Determine the [X, Y] coordinate at the center of the cell enclosing the given text.  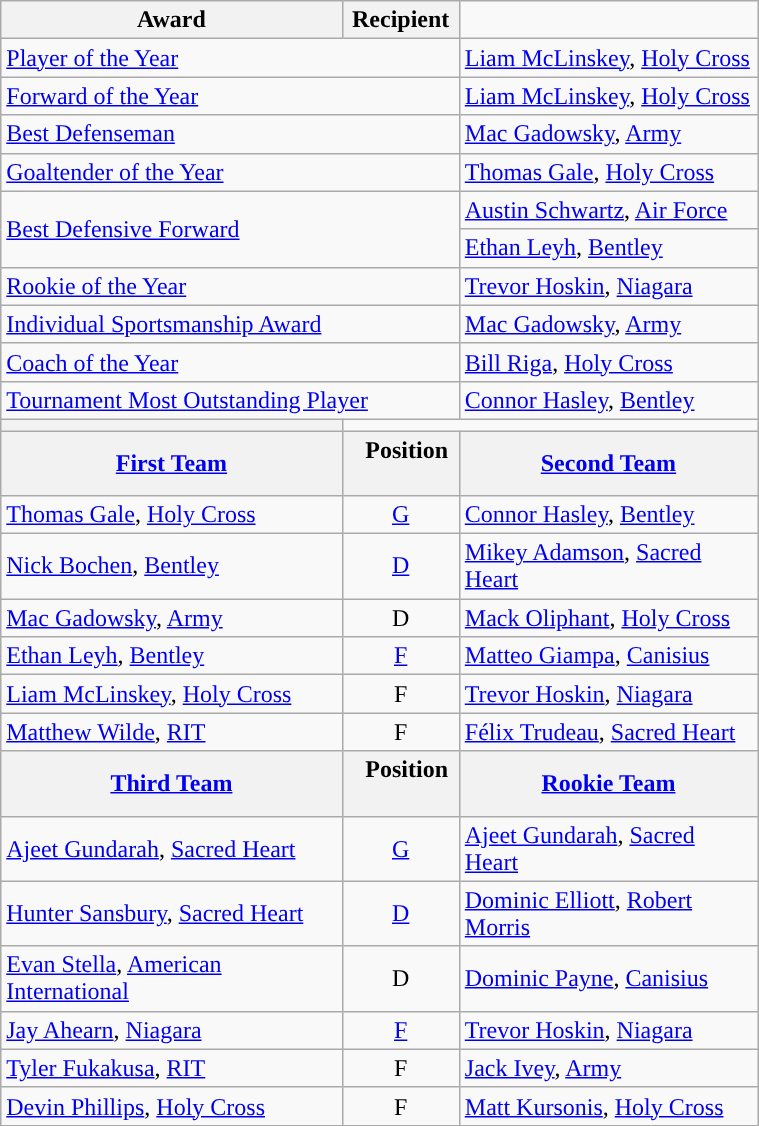
Matt Kursonis, Holy Cross [608, 1106]
Third Team [172, 784]
Recipient [400, 20]
Matteo Giampa, Canisius [608, 656]
Mikey Adamson, Sacred Heart [608, 566]
Rookie of the Year [230, 286]
Devin Phillips, Holy Cross [172, 1106]
Goaltender of the Year [230, 172]
Rookie Team [608, 784]
Jack Ivey, Army [608, 1068]
Jay Ahearn, Niagara [172, 1030]
Dominic Elliott, Robert Morris [608, 914]
Forward of the Year [230, 96]
Nick Bochen, Bentley [172, 566]
Bill Riga, Holy Cross [608, 362]
Mack Oliphant, Holy Cross [608, 618]
Matthew Wilde, RIT [172, 732]
Coach of the Year [230, 362]
Félix Trudeau, Sacred Heart [608, 732]
Best Defenseman [230, 134]
Second Team [608, 462]
Dominic Payne, Canisius [608, 978]
Austin Schwartz, Air Force [608, 210]
Individual Sportsmanship Award [230, 324]
Best Defensive Forward [230, 229]
Hunter Sansbury, Sacred Heart [172, 914]
Award [172, 20]
Tyler Fukakusa, RIT [172, 1068]
First Team [172, 462]
Evan Stella, American International [172, 978]
Player of the Year [230, 58]
Tournament Most Outstanding Player [230, 400]
